Extract the (x, y) coordinate from the center of the cell holding the provided text.  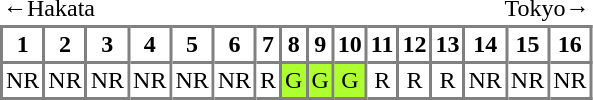
14 (486, 43)
6 (236, 43)
3 (109, 43)
8 (295, 43)
7 (270, 43)
12 (416, 43)
15 (529, 43)
5 (193, 43)
16 (571, 43)
2 (66, 43)
10 (352, 43)
13 (448, 43)
1 (22, 43)
4 (151, 43)
11 (384, 43)
9 (321, 43)
